Capture the cell that displays the provided text and extract its (X, Y) central coordinate. 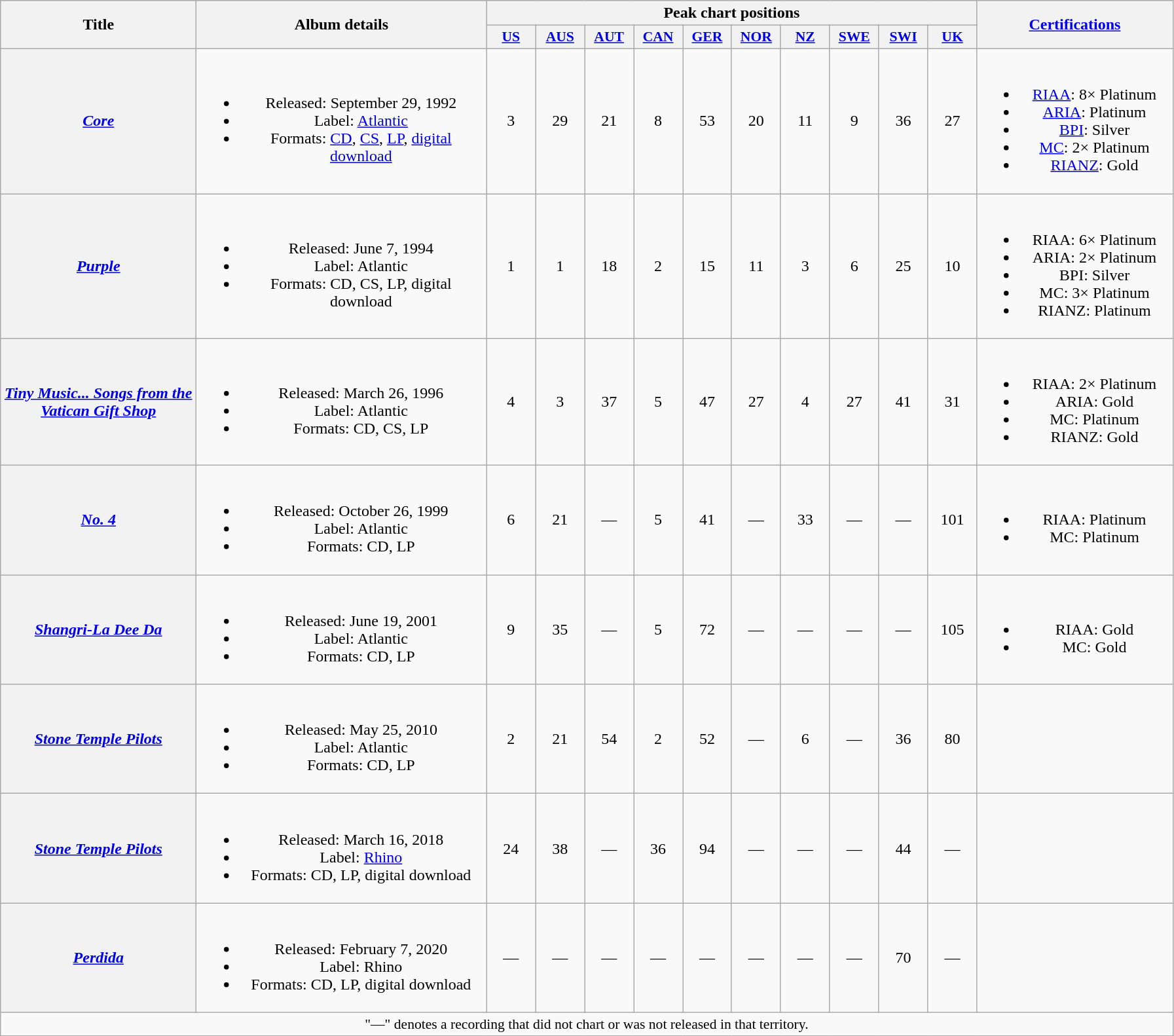
Released: September 29, 1992Label: AtlanticFormats: CD, CS, LP, digital download (342, 120)
72 (707, 630)
Core (98, 120)
Peak chart positions (732, 13)
10 (952, 266)
CAN (659, 37)
"—" denotes a recording that did not chart or was not released in that territory. (587, 1024)
NZ (805, 37)
RIAA: GoldMC: Gold (1075, 630)
AUT (609, 37)
18 (609, 266)
37 (609, 402)
Certifications (1075, 25)
NOR (756, 37)
No. 4 (98, 520)
15 (707, 266)
Released: June 19, 2001Label: AtlanticFormats: CD, LP (342, 630)
Released: October 26, 1999Label: AtlanticFormats: CD, LP (342, 520)
Shangri-La Dee Da (98, 630)
SWI (904, 37)
Released: March 16, 2018Label: RhinoFormats: CD, LP, digital download (342, 849)
47 (707, 402)
Released: June 7, 1994Label: AtlanticFormats: CD, CS, LP, digital download (342, 266)
RIAA: 6× PlatinumARIA: 2× PlatinumBPI: SilverMC: 3× PlatinumRIANZ: Platinum (1075, 266)
Released: May 25, 2010Label: AtlanticFormats: CD, LP (342, 739)
20 (756, 120)
UK (952, 37)
Album details (342, 25)
RIAA: PlatinumMC: Platinum (1075, 520)
25 (904, 266)
GER (707, 37)
Perdida (98, 957)
54 (609, 739)
US (511, 37)
8 (659, 120)
38 (560, 849)
80 (952, 739)
52 (707, 739)
94 (707, 849)
Tiny Music... Songs from the Vatican Gift Shop (98, 402)
Released: March 26, 1996Label: AtlanticFormats: CD, CS, LP (342, 402)
105 (952, 630)
70 (904, 957)
33 (805, 520)
101 (952, 520)
Purple (98, 266)
SWE (854, 37)
RIAA: 2× PlatinumARIA: GoldMC: PlatinumRIANZ: Gold (1075, 402)
Released: February 7, 2020Label: RhinoFormats: CD, LP, digital download (342, 957)
31 (952, 402)
Title (98, 25)
44 (904, 849)
35 (560, 630)
AUS (560, 37)
RIAA: 8× PlatinumARIA: PlatinumBPI: SilverMC: 2× PlatinumRIANZ: Gold (1075, 120)
24 (511, 849)
29 (560, 120)
53 (707, 120)
